Capture the cell that displays the provided text and extract its [x, y] central coordinate. 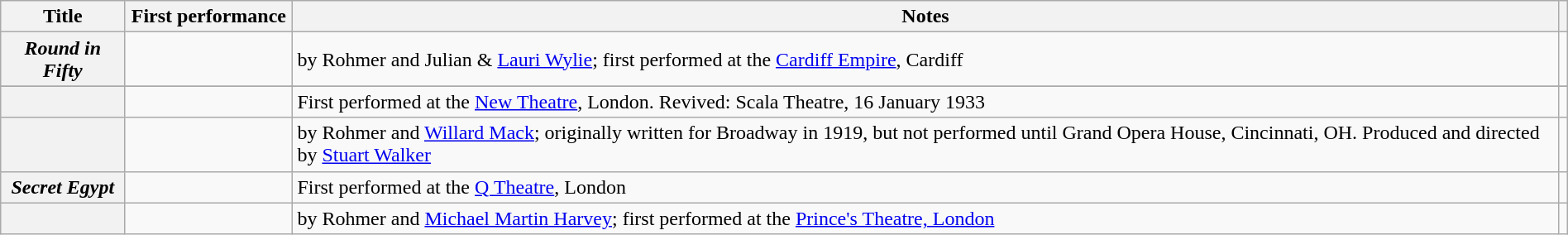
by Rohmer and Julian & Lauri Wylie; first performed at the Cardiff Empire, Cardiff [925, 60]
First performed at the Q Theatre, London [925, 187]
Notes [925, 17]
Title [63, 17]
Round in Fifty [63, 60]
by Rohmer and Michael Martin Harvey; first performed at the Prince's Theatre, London [925, 218]
Secret Egypt [63, 187]
First performed at the New Theatre, London. Revived: Scala Theatre, 16 January 1933 [925, 102]
First performance [208, 17]
